Find where the given text appears and provide that cell's center as [X, Y] coordinate. 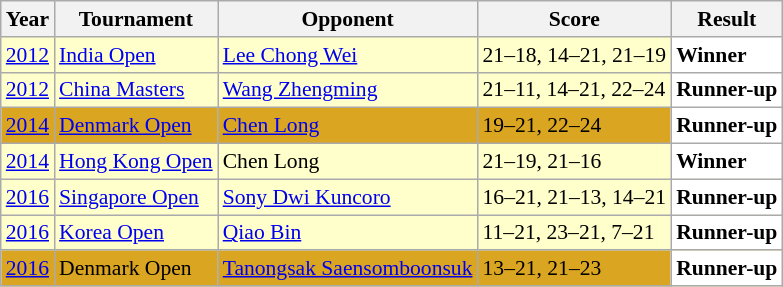
Lee Chong Wei [348, 55]
Qiao Bin [348, 233]
11–21, 23–21, 7–21 [574, 233]
21–19, 21–16 [574, 162]
Korea Open [136, 233]
Tanongsak Saensomboonsuk [348, 269]
Singapore Open [136, 197]
Result [726, 19]
Hong Kong Open [136, 162]
19–21, 22–24 [574, 126]
China Masters [136, 90]
Wang Zhengming [348, 90]
13–21, 21–23 [574, 269]
Year [28, 19]
Tournament [136, 19]
Opponent [348, 19]
21–11, 14–21, 22–24 [574, 90]
India Open [136, 55]
21–18, 14–21, 21–19 [574, 55]
Score [574, 19]
Sony Dwi Kuncoro [348, 197]
16–21, 21–13, 14–21 [574, 197]
